Return (x, y) of the center of cell containing provided text 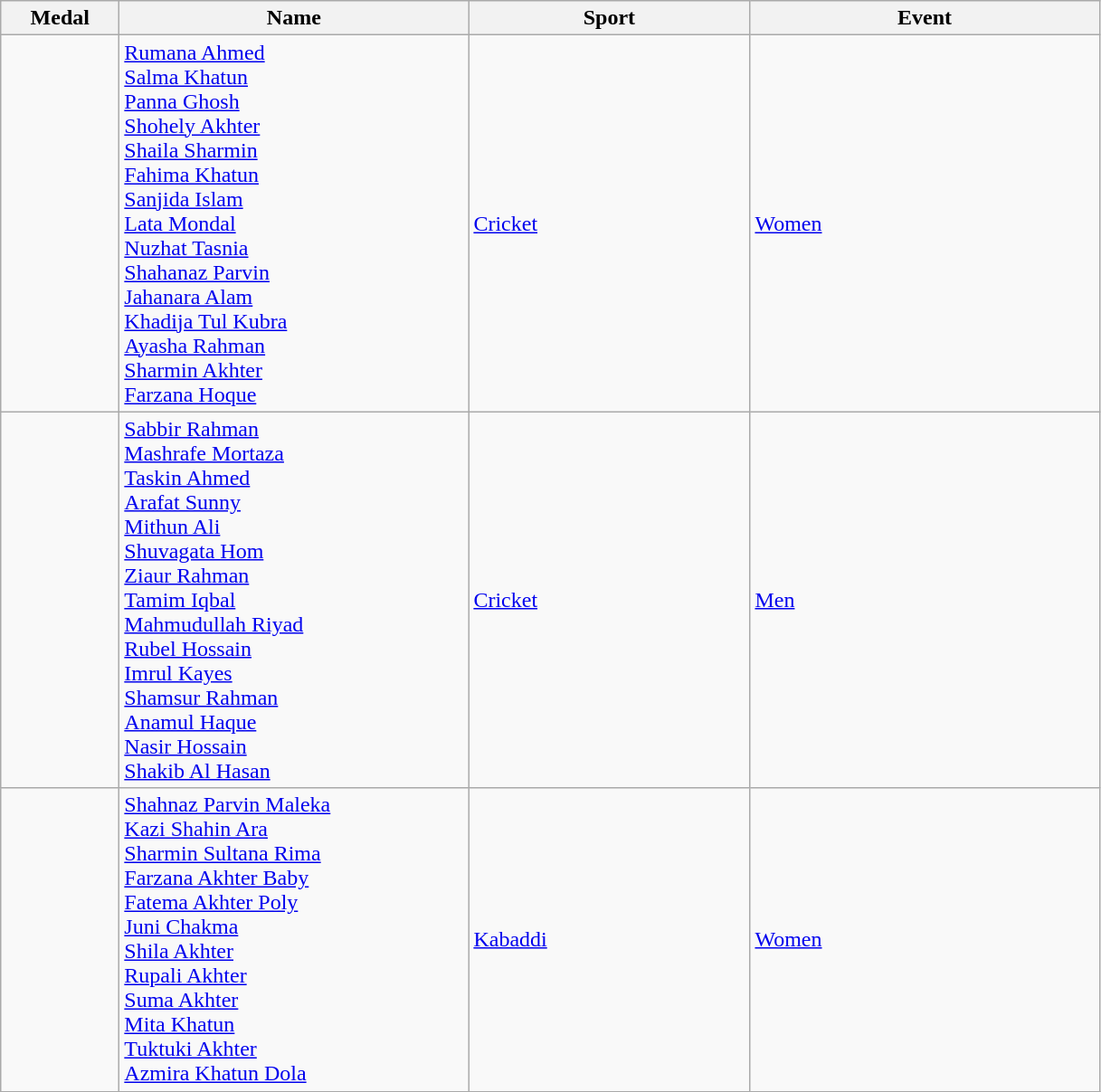
Medal (60, 18)
Sport (610, 18)
Men (925, 600)
Event (925, 18)
Kabaddi (610, 939)
Name (294, 18)
